Return the [x, y] coordinate for the center point of the cell that contains the specified text.  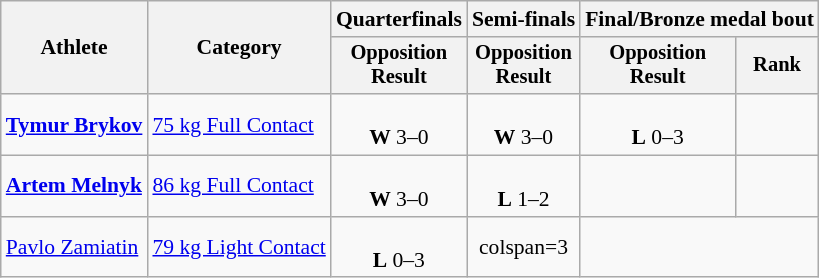
Category [238, 48]
Athlete [74, 48]
L 1–2 [524, 186]
Artem Melnyk [74, 186]
75 kg Full Contact [238, 124]
colspan=3 [524, 248]
79 kg Light Contact [238, 248]
Final/Bronze medal bout [700, 19]
Quarterfinals [399, 19]
Rank [777, 66]
86 kg Full Contact [238, 186]
Pavlo Zamiatin [74, 248]
Semi-finals [524, 19]
Tymur Brykov [74, 124]
